Capture the cell that displays the provided text and extract its (X, Y) central coordinate. 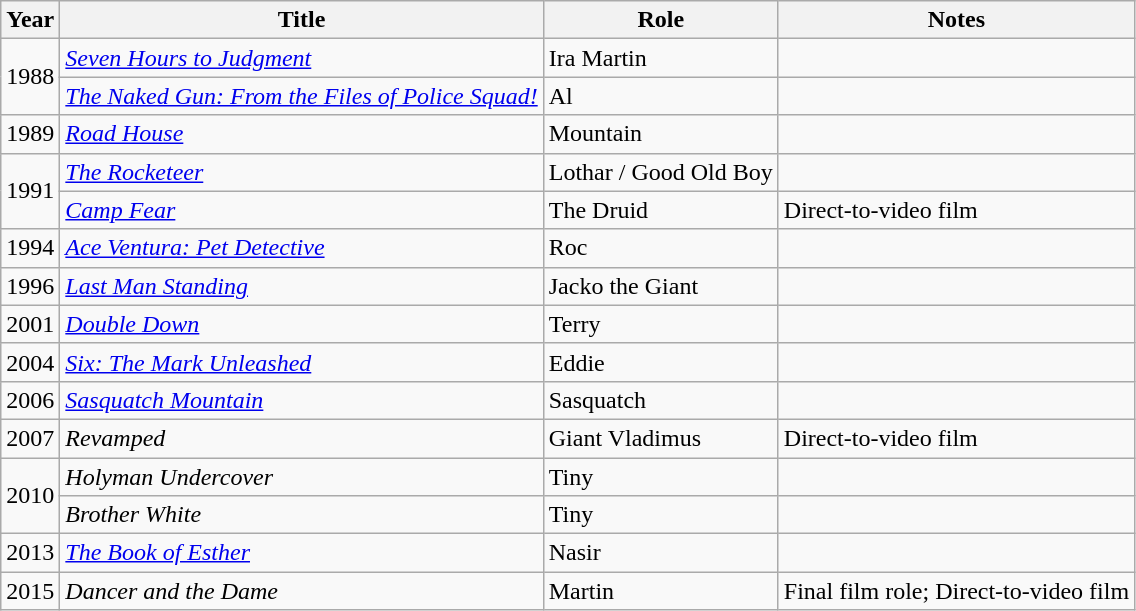
Nasir (660, 553)
1991 (30, 191)
Eddie (660, 362)
Ira Martin (660, 58)
Sasquatch (660, 400)
Dancer and the Dame (302, 591)
The Druid (660, 210)
Six: The Mark Unleashed (302, 362)
Al (660, 96)
Sasquatch Mountain (302, 400)
Role (660, 20)
Revamped (302, 438)
Double Down (302, 324)
The Book of Esther (302, 553)
The Rocketeer (302, 172)
Giant Vladimus (660, 438)
Martin (660, 591)
1989 (30, 134)
Road House (302, 134)
2004 (30, 362)
Ace Ventura: Pet Detective (302, 248)
Jacko the Giant (660, 286)
The Naked Gun: From the Files of Police Squad! (302, 96)
2001 (30, 324)
Terry (660, 324)
1994 (30, 248)
Seven Hours to Judgment (302, 58)
2007 (30, 438)
Mountain (660, 134)
Lothar / Good Old Boy (660, 172)
2013 (30, 553)
Holyman Undercover (302, 477)
Last Man Standing (302, 286)
Camp Fear (302, 210)
Final film role; Direct-to-video film (956, 591)
1988 (30, 77)
Year (30, 20)
2010 (30, 496)
2015 (30, 591)
Notes (956, 20)
1996 (30, 286)
2006 (30, 400)
Roc (660, 248)
Title (302, 20)
Brother White (302, 515)
